Scan for the cell matching the given text and deliver its [x, y] coordinate at center. 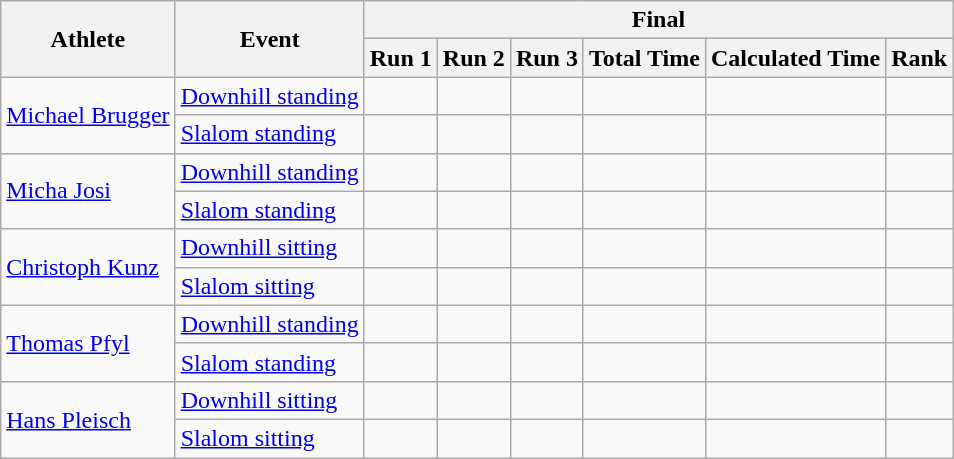
Run 1 [400, 58]
Run 3 [546, 58]
Athlete [88, 39]
Thomas Pfyl [88, 343]
Event [270, 39]
Michael Brugger [88, 115]
Final [658, 20]
Christoph Kunz [88, 267]
Hans Pleisch [88, 419]
Micha Josi [88, 191]
Total Time [644, 58]
Calculated Time [795, 58]
Rank [920, 58]
Run 2 [474, 58]
